Detect which cell encompasses the target text, then output its (x, y) center coordinate. 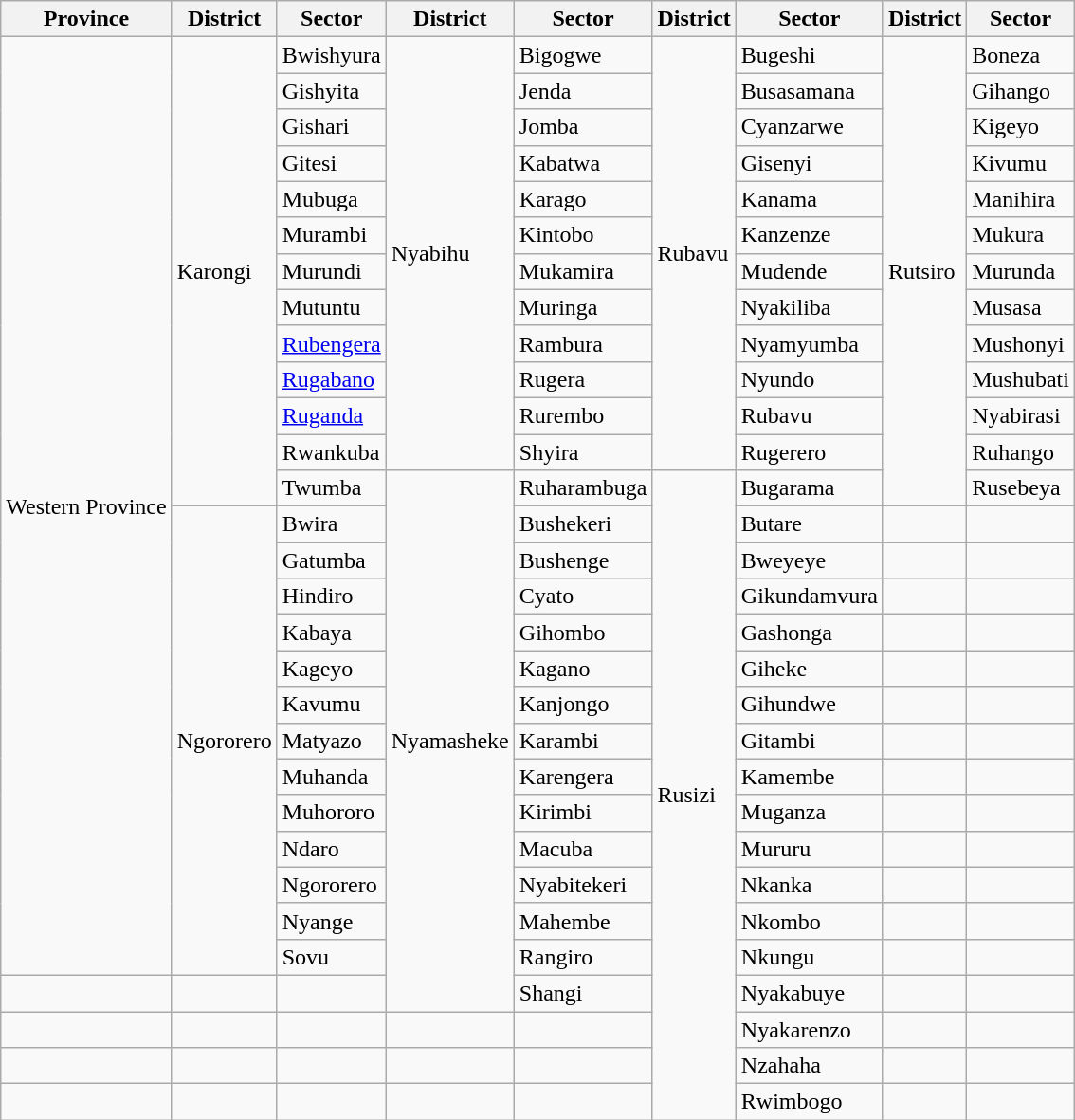
Bwishyura (332, 55)
Bushekeri (583, 524)
Nkombo (810, 921)
Bweyeye (810, 560)
Gihombo (583, 633)
Jomba (583, 127)
Jenda (583, 91)
Karago (583, 199)
Kanzenze (810, 235)
Nyakiliba (810, 307)
Nyamyumba (810, 343)
Manihira (1021, 199)
Boneza (1021, 55)
Nyange (332, 921)
Kanjongo (583, 705)
Rurembo (583, 415)
Bwira (332, 524)
Ruhango (1021, 452)
Shangi (583, 993)
Kigeyo (1021, 127)
Rugerero (810, 452)
Gihango (1021, 91)
Mururu (810, 849)
Bigogwe (583, 55)
Rusizi (694, 795)
Gitesi (332, 163)
Murambi (332, 235)
Rwimbogo (810, 1102)
Rusebeya (1021, 488)
Twumba (332, 488)
Province (86, 19)
Mutuntu (332, 307)
Rugera (583, 379)
Matyazo (332, 741)
Cyato (583, 597)
Mahembe (583, 921)
Cyanzarwe (810, 127)
Ruharambuga (583, 488)
Nkungu (810, 957)
Western Province (86, 506)
Ndaro (332, 849)
Nyabitekeri (583, 885)
Muhororo (332, 813)
Gitambi (810, 741)
Butare (810, 524)
Busasamana (810, 91)
Nyundo (810, 379)
Rugabano (332, 379)
Nkanka (810, 885)
Kivumu (1021, 163)
Musasa (1021, 307)
Mudende (810, 271)
Mukamira (583, 271)
Murundi (332, 271)
Gihundwe (810, 705)
Mushubati (1021, 379)
Nyakabuye (810, 993)
Rutsiro (924, 271)
Nyamasheke (449, 742)
Gishari (332, 127)
Gisenyi (810, 163)
Muringa (583, 307)
Kavumu (332, 705)
Gishyita (332, 91)
Kanama (810, 199)
Kabatwa (583, 163)
Rwankuba (332, 452)
Rambura (583, 343)
Kageyo (332, 669)
Sovu (332, 957)
Kamembe (810, 777)
Bugeshi (810, 55)
Karengera (583, 777)
Hindiro (332, 597)
Murunda (1021, 271)
Rubengera (332, 343)
Kirimbi (583, 813)
Muhanda (332, 777)
Ruganda (332, 415)
Nyabirasi (1021, 415)
Giheke (810, 669)
Mukura (1021, 235)
Bugarama (810, 488)
Macuba (583, 849)
Kagano (583, 669)
Karongi (224, 271)
Nzahaha (810, 1066)
Bushenge (583, 560)
Karambi (583, 741)
Mubuga (332, 199)
Gashonga (810, 633)
Mushonyi (1021, 343)
Nyabihu (449, 254)
Nyakarenzo (810, 1029)
Gikundamvura (810, 597)
Kabaya (332, 633)
Shyira (583, 452)
Kintobo (583, 235)
Rangiro (583, 957)
Gatumba (332, 560)
Muganza (810, 813)
